Provide the (X, Y) coordinate of the cell's center where the given text is located.  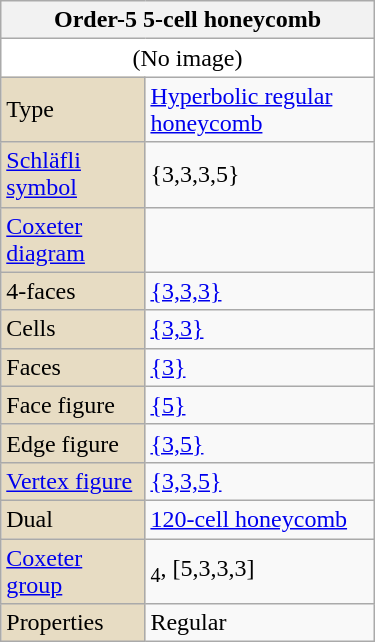
Properties (73, 623)
Edge figure (73, 443)
Coxeter group (73, 570)
Hyperbolic regular honeycomb (260, 110)
4, [5,3,3,3] (260, 570)
{5} (260, 405)
{3} (260, 367)
Schläfli symbol (73, 174)
(No image) (188, 58)
{3,3,3} (260, 291)
Regular (260, 623)
Coxeter diagram (73, 240)
{3,5} (260, 443)
{3,3,5} (260, 481)
Face figure (73, 405)
Vertex figure (73, 481)
{3,3} (260, 329)
Cells (73, 329)
4-faces (73, 291)
120-cell honeycomb (260, 519)
{3,3,3,5} (260, 174)
Order-5 5-cell honeycomb (188, 20)
Type (73, 110)
Dual (73, 519)
Faces (73, 367)
